From the cell containing the given text, extract its center point as [X, Y] coordinate. 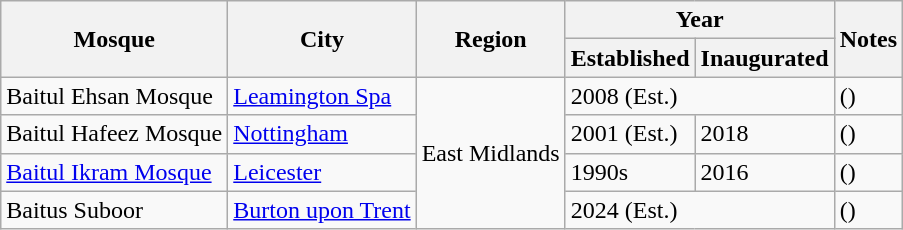
Baitus Suboor [114, 210]
Year [700, 20]
Notes [868, 39]
2001 (Est.) [630, 134]
Nottingham [322, 134]
Inaugurated [764, 58]
City [322, 39]
Mosque [114, 39]
Burton upon Trent [322, 210]
2008 (Est.) [700, 96]
Region [490, 39]
Established [630, 58]
1990s [630, 172]
Baitul Ikram Mosque [114, 172]
Baitul Ehsan Mosque [114, 96]
Leicester [322, 172]
2024 (Est.) [700, 210]
Leamington Spa [322, 96]
2018 [764, 134]
East Midlands [490, 153]
2016 [764, 172]
Baitul Hafeez Mosque [114, 134]
